Find where the given text appears and provide that cell's center as [x, y] coordinate. 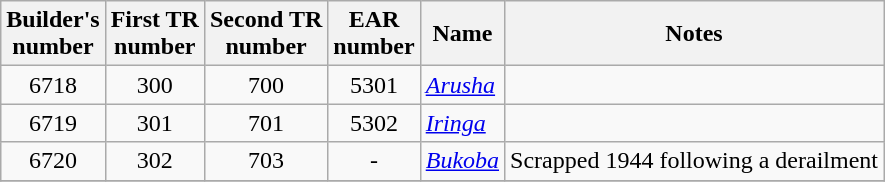
Second TRnumber [266, 34]
Builder'snumber [53, 34]
First TRnumber [154, 34]
700 [266, 85]
5301 [374, 85]
- [374, 161]
Iringa [462, 123]
703 [266, 161]
6719 [53, 123]
302 [154, 161]
Bukoba [462, 161]
Scrapped 1944 following a derailment [694, 161]
5302 [374, 123]
6720 [53, 161]
Name [462, 34]
Notes [694, 34]
Arusha [462, 85]
701 [266, 123]
300 [154, 85]
301 [154, 123]
6718 [53, 85]
EARnumber [374, 34]
